From the cell containing the given text, extract its center point as (x, y) coordinate. 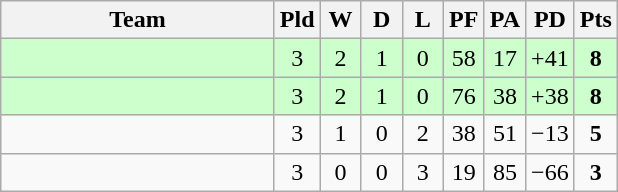
PF (464, 20)
58 (464, 58)
85 (504, 172)
Pld (297, 20)
+38 (550, 96)
−66 (550, 172)
76 (464, 96)
51 (504, 134)
L (422, 20)
PD (550, 20)
W (340, 20)
−13 (550, 134)
+41 (550, 58)
Pts (596, 20)
5 (596, 134)
D (382, 20)
Team (138, 20)
19 (464, 172)
PA (504, 20)
17 (504, 58)
